Extract the (X, Y) coordinate from the center of the cell holding the provided text.  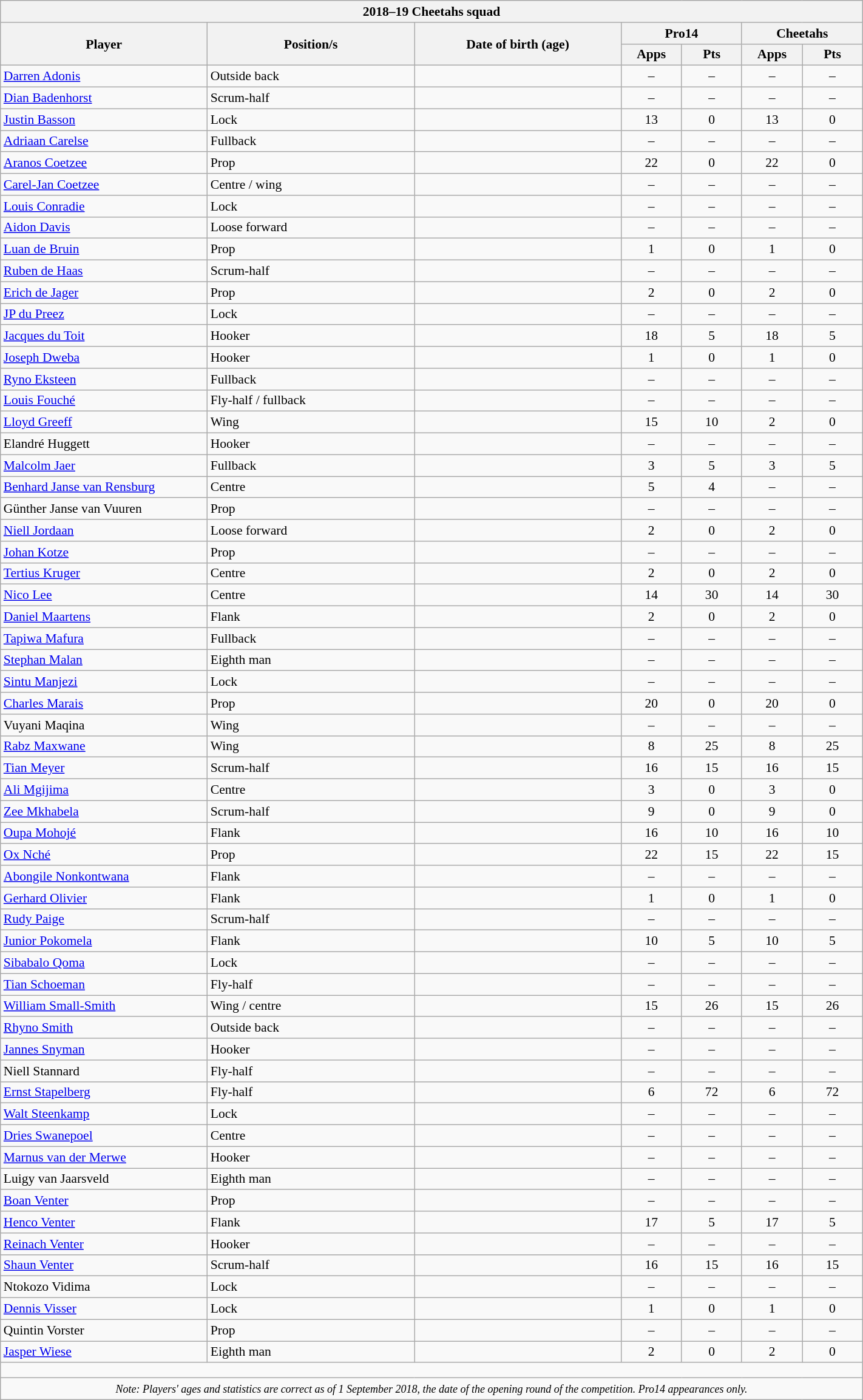
Johan Kotze (104, 552)
Walt Steenkamp (104, 1114)
Louis Conradie (104, 206)
Reinach Venter (104, 1244)
Jacques du Toit (104, 336)
Oupa Mohojé (104, 833)
Rabz Maxwane (104, 746)
Boan Venter (104, 1201)
Tertius Kruger (104, 573)
Rhyno Smith (104, 1028)
Junior Pokomela (104, 941)
Abongile Nonkontwana (104, 876)
Player (104, 44)
Fly-half / fullback (311, 401)
Erich de Jager (104, 293)
Vuyani Maqina (104, 725)
Dries Swanepoel (104, 1136)
Position/s (311, 44)
Ntokozo Vidima (104, 1287)
Daniel Maartens (104, 617)
Justin Basson (104, 120)
Malcolm Jaer (104, 465)
Joseph Dweba (104, 357)
Centre / wing (311, 184)
Luan de Bruin (104, 249)
Pro14 (682, 33)
Shaun Venter (104, 1265)
Note: Players' ages and statistics are correct as of 1 September 2018, the date of the opening round of the competition. Pro14 appearances only. (431, 1389)
Stephan Malan (104, 660)
Quintin Vorster (104, 1330)
Niell Jordaan (104, 530)
Tian Schoeman (104, 984)
Benhard Janse van Rensburg (104, 487)
Ox Nché (104, 855)
Marnus van der Merwe (104, 1157)
JP du Preez (104, 314)
Wing / centre (311, 1006)
Ali Mgijima (104, 790)
2018–19 Cheetahs squad (431, 12)
Rudy Paige (104, 919)
Cheetahs (802, 33)
Dennis Visser (104, 1309)
Aranos Coetzee (104, 163)
Dian Badenhorst (104, 98)
Charles Marais (104, 703)
Luigy van Jaarsveld (104, 1179)
William Small-Smith (104, 1006)
Date of birth (age) (518, 44)
Jannes Snyman (104, 1049)
Aidon Davis (104, 228)
Jasper Wiese (104, 1352)
Ernst Stapelberg (104, 1092)
Sibabalo Qoma (104, 963)
Sintu Manjezi (104, 682)
Günther Janse van Vuuren (104, 509)
Tian Meyer (104, 768)
Niell Stannard (104, 1071)
Ryno Eksteen (104, 379)
Ruben de Haas (104, 271)
Carel-Jan Coetzee (104, 184)
Henco Venter (104, 1222)
Lloyd Greeff (104, 422)
Tapiwa Mafura (104, 638)
Gerhard Olivier (104, 898)
Adriaan Carelse (104, 141)
Elandré Huggett (104, 444)
Zee Mkhabela (104, 811)
Darren Adonis (104, 76)
Nico Lee (104, 595)
4 (711, 487)
Louis Fouché (104, 401)
